Identify which cell holds the provided text, then report its (x, y) central coordinate. 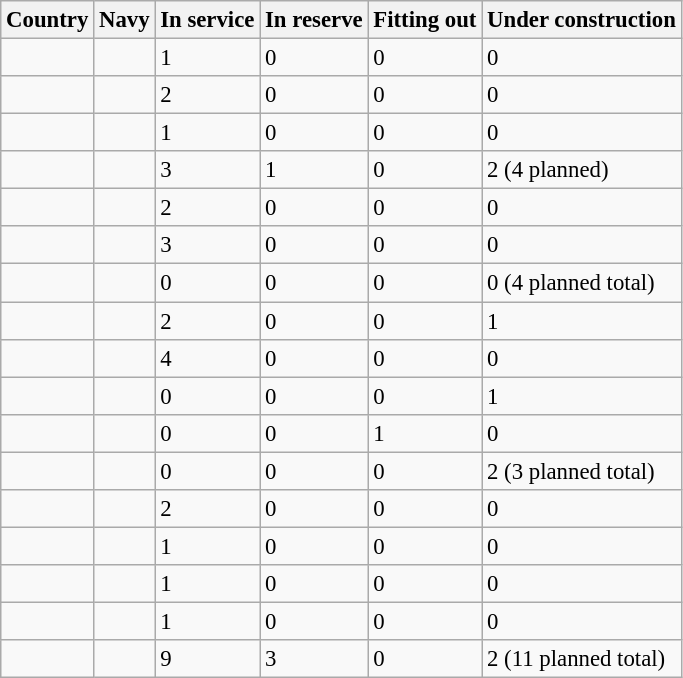
In service (208, 20)
0 (4 planned total) (582, 283)
2 (4 planned) (582, 170)
2 (3 planned total) (582, 471)
Country (48, 20)
Under construction (582, 20)
Navy (124, 20)
4 (208, 358)
Fitting out (425, 20)
2 (11 planned total) (582, 659)
9 (208, 659)
In reserve (314, 20)
